Provide the (X, Y) coordinate of the cell's center where the given text is located.  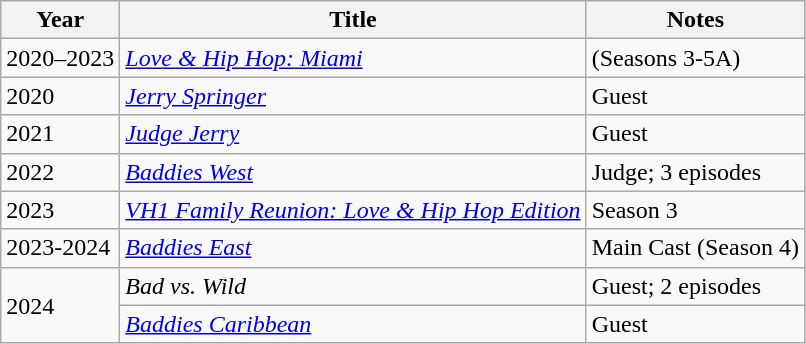
Season 3 (695, 210)
Judge; 3 episodes (695, 172)
Baddies East (353, 248)
VH1 Family Reunion: Love & Hip Hop Edition (353, 210)
Bad vs. Wild (353, 286)
Jerry Springer (353, 96)
2023 (60, 210)
Baddies West (353, 172)
Year (60, 20)
2020–2023 (60, 58)
2022 (60, 172)
Guest; 2 episodes (695, 286)
2021 (60, 134)
Title (353, 20)
2020 (60, 96)
2024 (60, 305)
Notes (695, 20)
Love & Hip Hop: Miami (353, 58)
(Seasons 3-5A) (695, 58)
Baddies Caribbean (353, 324)
2023-2024 (60, 248)
Main Cast (Season 4) (695, 248)
Judge Jerry (353, 134)
